Locate the cell with the specified text and output its [x, y] center coordinate. 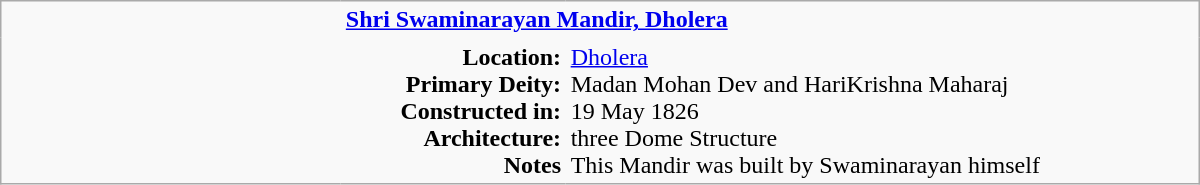
Shri Swaminarayan Mandir, Dholera [770, 20]
Dholera Madan Mohan Dev and HariKrishna Maharaj 19 May 1826 three Dome StructureThis Mandir was built by Swaminarayan himself [882, 110]
Location: Primary Deity:Constructed in:Architecture:Notes [454, 110]
